Scan for the cell matching the given text and deliver its (x, y) coordinate at center. 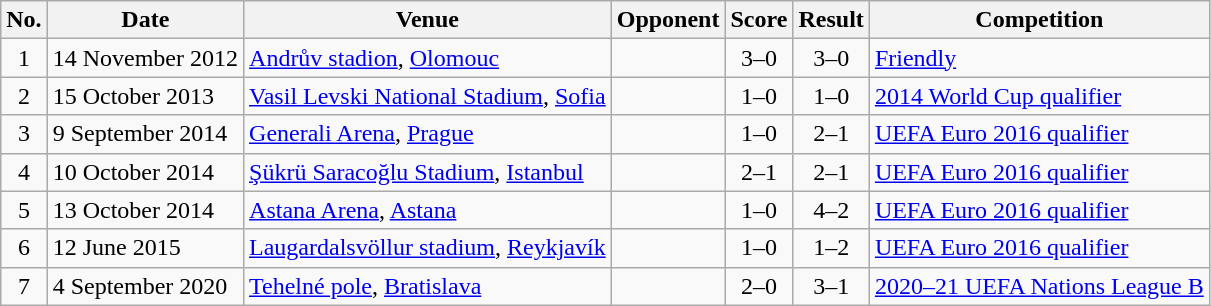
5 (24, 210)
1 (24, 58)
4–2 (831, 210)
1–2 (831, 248)
Astana Arena, Astana (428, 210)
Andrův stadion, Olomouc (428, 58)
13 October 2014 (145, 210)
No. (24, 20)
10 October 2014 (145, 172)
Result (831, 20)
Date (145, 20)
Generali Arena, Prague (428, 134)
4 September 2020 (145, 286)
2014 World Cup qualifier (1039, 96)
Score (759, 20)
2020–21 UEFA Nations League B (1039, 286)
Friendly (1039, 58)
12 June 2015 (145, 248)
14 November 2012 (145, 58)
3–1 (831, 286)
Venue (428, 20)
Laugardalsvöllur stadium, Reykjavík (428, 248)
Vasil Levski National Stadium, Sofia (428, 96)
6 (24, 248)
2–0 (759, 286)
9 September 2014 (145, 134)
Tehelné pole, Bratislava (428, 286)
3 (24, 134)
7 (24, 286)
Şükrü Saracoğlu Stadium, Istanbul (428, 172)
15 October 2013 (145, 96)
4 (24, 172)
Opponent (668, 20)
Competition (1039, 20)
2 (24, 96)
